Output the (X, Y) coordinate of the center of the cell containing the given text.  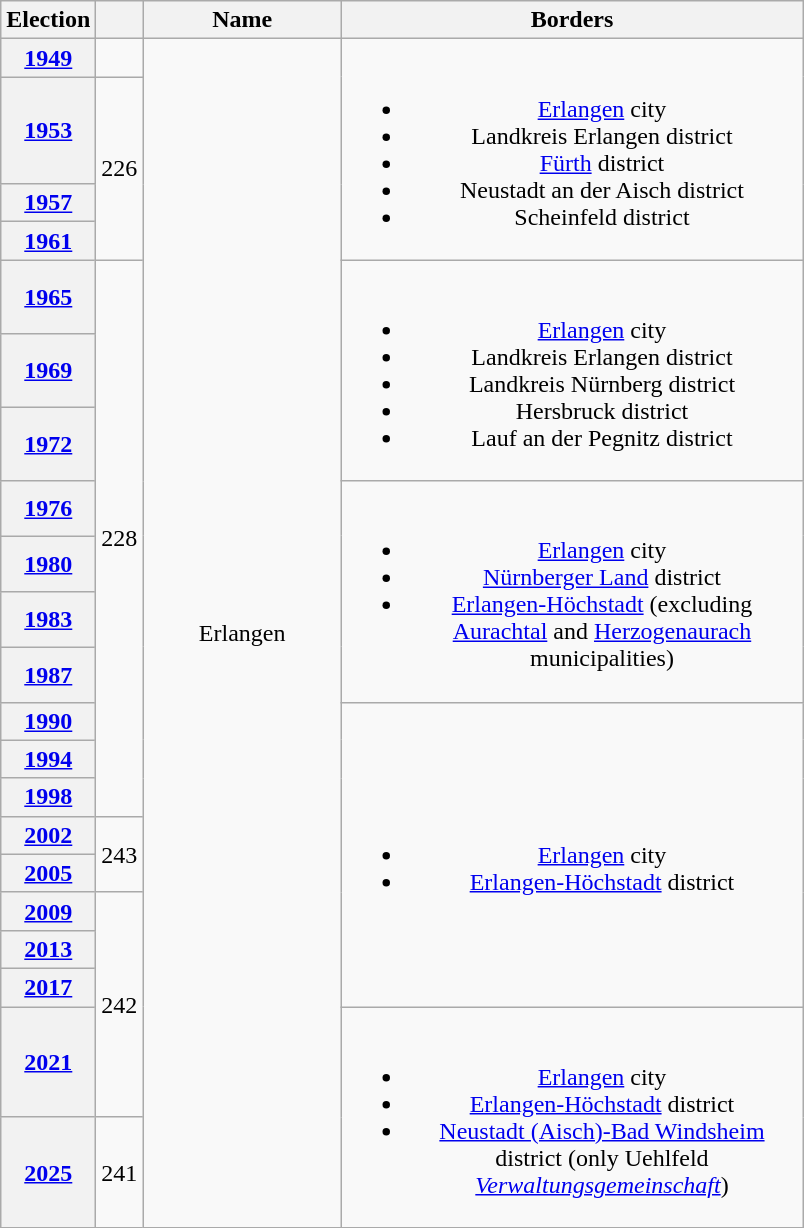
1990 (48, 721)
Election (48, 20)
228 (120, 538)
241 (120, 1172)
2025 (48, 1172)
1949 (48, 58)
2017 (48, 987)
Erlangen cityLandkreis Erlangen districtLandkreis Nürnberg districtHersbruck districtLauf an der Pegnitz district (572, 370)
226 (120, 168)
1983 (48, 618)
1980 (48, 564)
Erlangen cityErlangen-Höchstadt districtNeustadt (Aisch)-Bad Windsheim district (only Uehlfeld Verwaltungsgemeinschaft) (572, 1116)
1972 (48, 444)
2021 (48, 1062)
1987 (48, 674)
2002 (48, 835)
1953 (48, 130)
2013 (48, 949)
1969 (48, 371)
Erlangen (242, 634)
1994 (48, 759)
242 (120, 1004)
1957 (48, 203)
Name (242, 20)
243 (120, 854)
2009 (48, 911)
Erlangen cityNürnberger Land districtErlangen-Höchstadt (excluding Aurachtal and Herzogenaurach municipalities) (572, 592)
Erlangen cityLandkreis Erlangen districtFürth districtNeustadt an der Aisch districtScheinfeld district (572, 150)
1961 (48, 241)
1998 (48, 797)
Borders (572, 20)
Erlangen cityErlangen-Höchstadt district (572, 854)
1976 (48, 508)
1965 (48, 297)
2005 (48, 873)
